Output the [X, Y] coordinate of the center of the cell containing the given text.  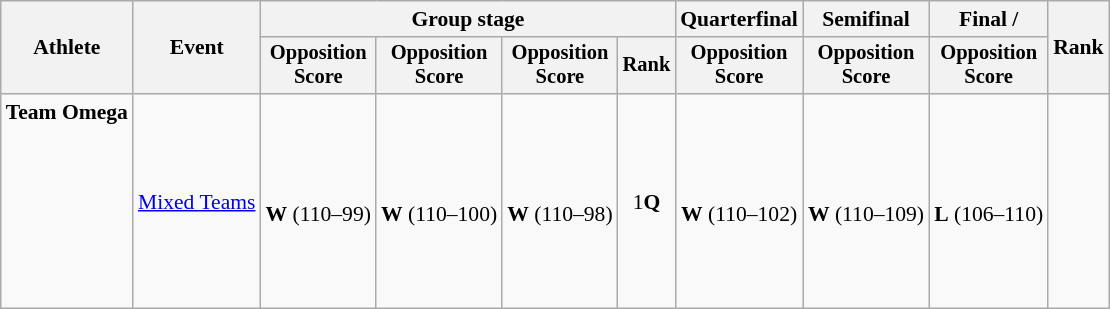
W (110–109) [866, 201]
Quarterfinal [739, 19]
W (110–99) [318, 201]
Group stage [468, 19]
Team Omega [67, 201]
1Q [647, 201]
Event [197, 48]
W (110–102) [739, 201]
W (110–100) [439, 201]
Final / [988, 19]
Mixed Teams [197, 201]
L (106–110) [988, 201]
Semifinal [866, 19]
W (110–98) [560, 201]
Athlete [67, 48]
